Capture the cell that displays the provided text and extract its (X, Y) central coordinate. 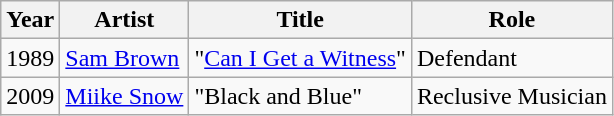
Artist (124, 20)
"Can I Get a Witness" (300, 58)
Title (300, 20)
Defendant (512, 58)
2009 (30, 96)
"Black and Blue" (300, 96)
Miike Snow (124, 96)
Role (512, 20)
Reclusive Musician (512, 96)
1989 (30, 58)
Year (30, 20)
Sam Brown (124, 58)
